Output the (X, Y) coordinate of the center of the cell containing the given text.  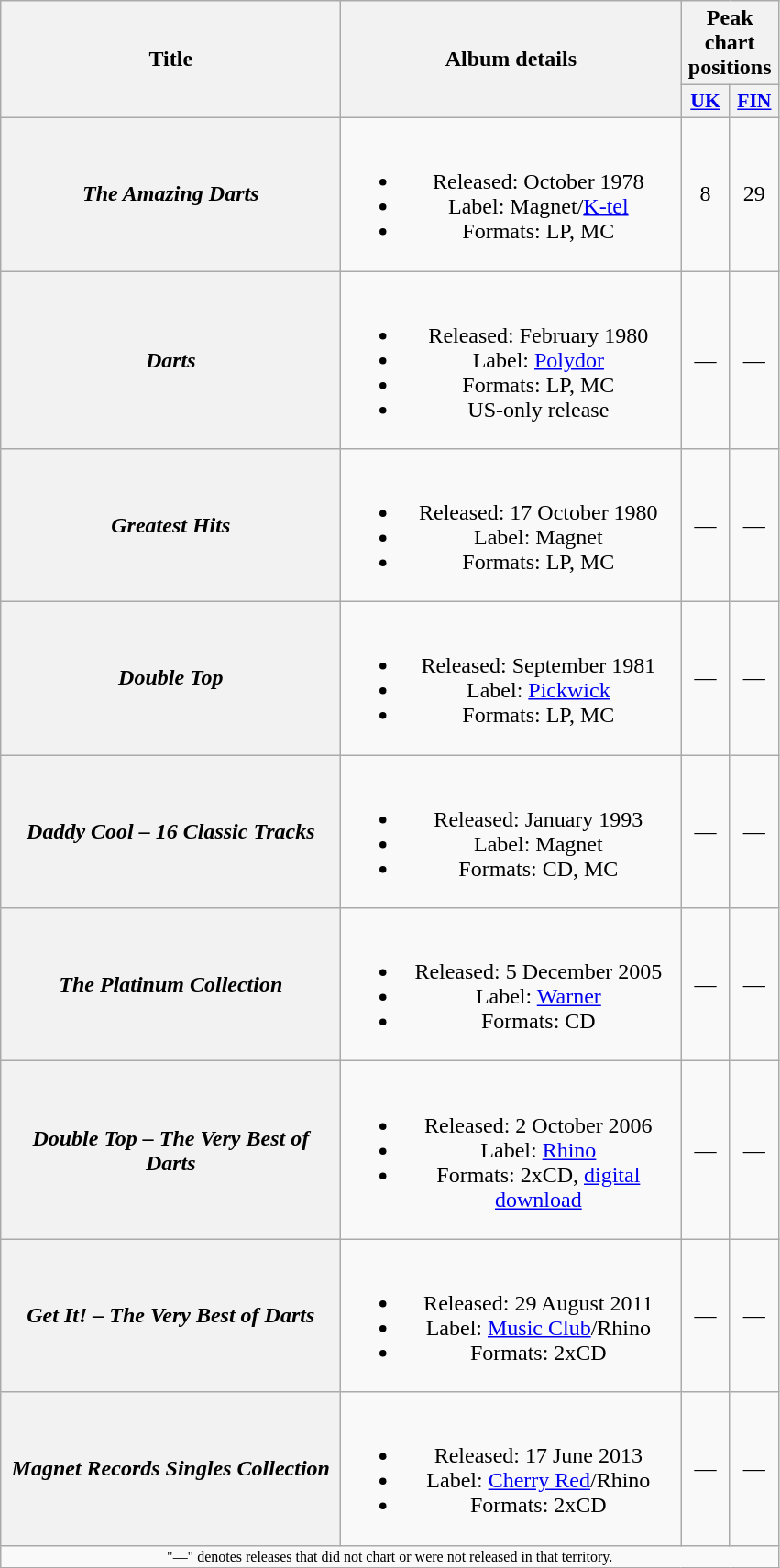
UK (706, 102)
29 (753, 194)
Released: 17 October 1980Label: MagnetFormats: LP, MC (511, 526)
Released: February 1980Label: PolydorFormats: LP, MCUS-only release (511, 360)
Darts (170, 360)
"—" denotes releases that did not chart or were not released in that territory. (390, 1556)
Released: October 1978Label: Magnet/K-telFormats: LP, MC (511, 194)
Greatest Hits (170, 526)
Double Top (170, 678)
Released: 29 August 2011Label: Music Club/RhinoFormats: 2xCD (511, 1316)
Double Top – The Very Best of Darts (170, 1150)
Title (170, 60)
FIN (753, 102)
Peak chart positions (730, 43)
Magnet Records Singles Collection (170, 1468)
Released: 5 December 2005Label: WarnerFormats: CD (511, 984)
Released: January 1993Label: MagnetFormats: CD, MC (511, 832)
Released: 17 June 2013Label: Cherry Red/RhinoFormats: 2xCD (511, 1468)
Get It! – The Very Best of Darts (170, 1316)
Released: 2 October 2006Label: RhinoFormats: 2xCD, digital download (511, 1150)
8 (706, 194)
Daddy Cool – 16 Classic Tracks (170, 832)
Released: September 1981Label: PickwickFormats: LP, MC (511, 678)
The Amazing Darts (170, 194)
The Platinum Collection (170, 984)
Album details (511, 60)
